Pinpoint the cell where the given text exists, returning its (X, Y) midpoint coordinate. 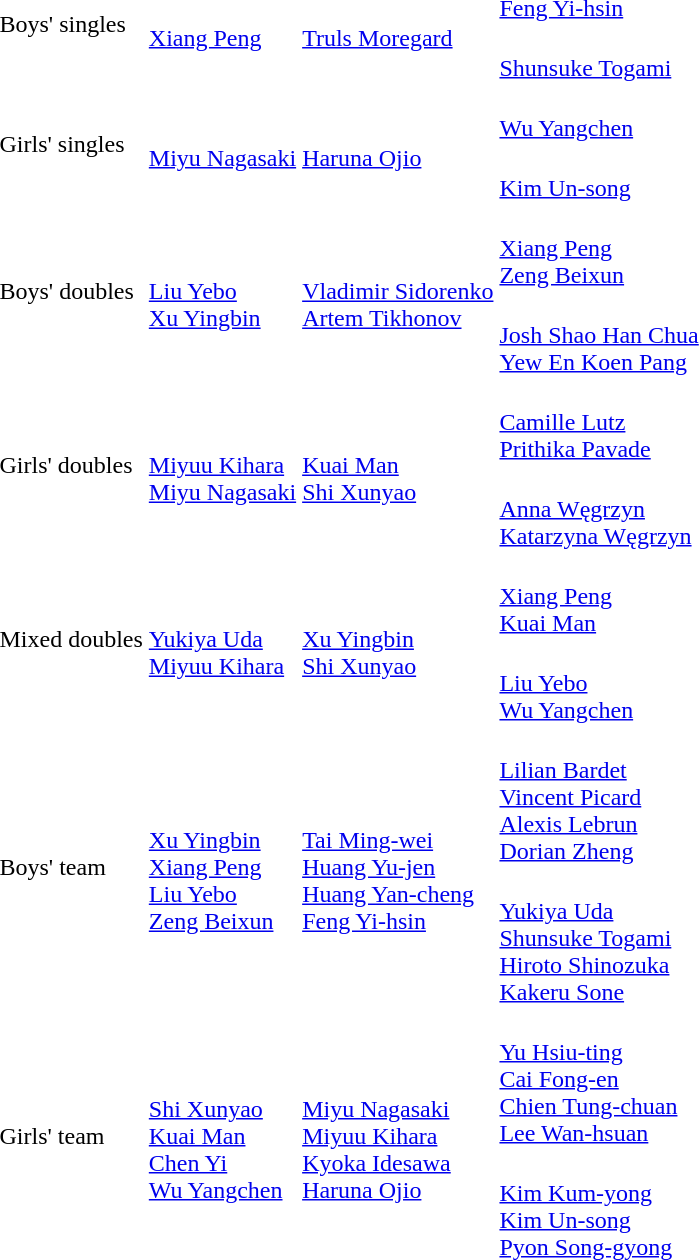
Xu YingbinShi Xunyao (398, 640)
Kuai ManShi Xunyao (398, 466)
Miyuu KiharaMiyu Nagasaki (222, 466)
Yukiya UdaMiyuu Kihara (222, 640)
Vladimir SidorenkoArtem Tikhonov (398, 292)
Xu YingbinXiang PengLiu YeboZeng Beixun (222, 868)
Liu YeboXu Yingbin (222, 292)
Tai Ming-weiHuang Yu-jenHuang Yan-chengFeng Yi-hsin (398, 868)
Haruna Ojio (398, 144)
Miyu Nagasaki (222, 144)
